Capture the cell that displays the provided text and extract its [X, Y] central coordinate. 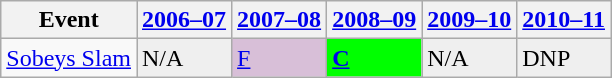
2009–10 [470, 20]
Sobeys Slam [69, 58]
C [374, 58]
Event [69, 20]
2010–11 [564, 20]
2008–09 [374, 20]
2007–08 [280, 20]
F [280, 58]
DNP [564, 58]
2006–07 [184, 20]
